Search for the cell housing the specified text and yield its [X, Y] center coordinate. 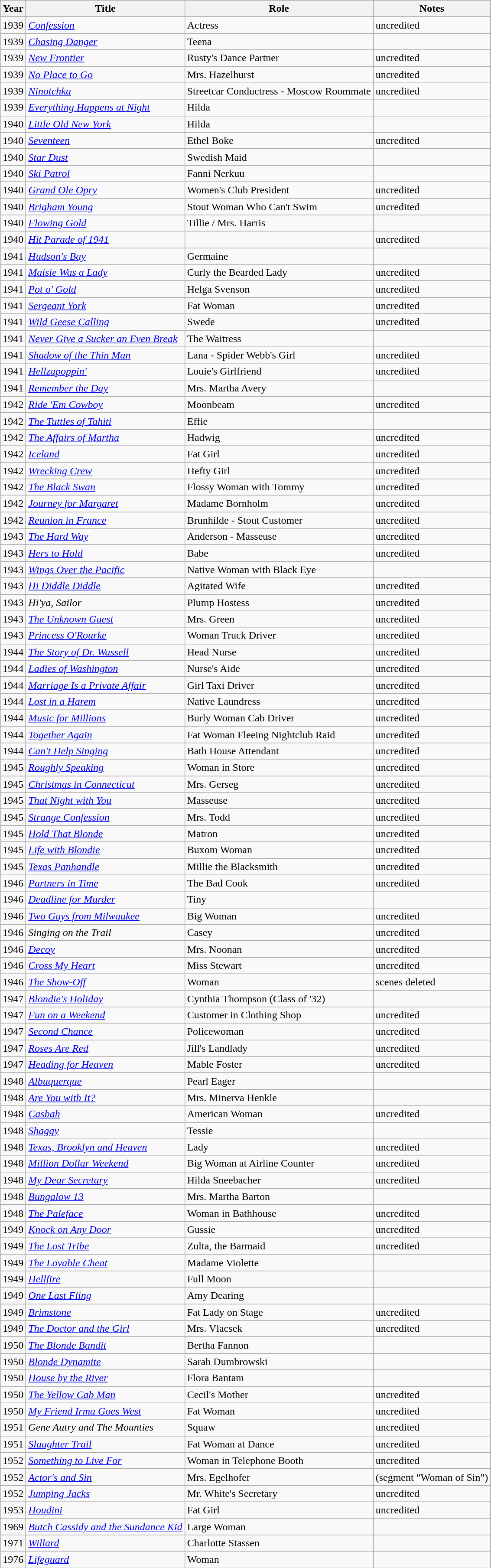
Ski Patrol [105, 173]
Albuquerque [105, 1081]
Partners in Time [105, 883]
Wrecking Crew [105, 470]
One Last Fling [105, 1296]
Agitated Wife [279, 586]
Marriage Is a Private Affair [105, 685]
New Frontier [105, 58]
Second Chance [105, 1032]
Woman in Telephone Booth [279, 1460]
Wild Geese Calling [105, 322]
Hold That Blonde [105, 834]
Bertha Fannon [279, 1345]
Hi Diddle Diddle [105, 586]
Native Woman with Black Eye [279, 570]
Willard [105, 1543]
Title [105, 9]
Slaughter Trail [105, 1444]
Lady [279, 1147]
The Hard Way [105, 537]
Plump Hostess [279, 603]
Casey [279, 932]
Christmas in Connecticut [105, 784]
Curly the Bearded Lady [279, 273]
The Story of Dr. Wassell [105, 652]
Moonbeam [279, 404]
Rusty's Dance Partner [279, 58]
Burly Woman Cab Driver [279, 718]
Mrs. Gerseg [279, 784]
Woman in Bathhouse [279, 1213]
Mr. White's Secretary [279, 1493]
Woman Truck Driver [279, 636]
Iceland [105, 454]
Mrs. Martha Barton [279, 1196]
Jumping Jacks [105, 1493]
American Woman [279, 1114]
Charlotte Stassen [279, 1543]
Reunion in France [105, 520]
Native Laundress [279, 701]
Ladies of Washington [105, 668]
Head Nurse [279, 652]
Shaggy [105, 1131]
Remember the Day [105, 388]
1953 [13, 1510]
Singing on the Trail [105, 932]
Everything Happens at Night [105, 108]
Mrs. Minerva Henkle [279, 1098]
Big Woman at Airline Counter [279, 1164]
The Blonde Bandit [105, 1345]
Matron [279, 834]
Year [13, 9]
The Paleface [105, 1213]
Mrs. Vlacsek [279, 1329]
The Waitress [279, 339]
Seventeen [105, 140]
Ninotchka [105, 91]
Anderson - Masseuse [279, 537]
Together Again [105, 735]
Million Dollar Weekend [105, 1164]
No Place to Go [105, 75]
Gussie [279, 1229]
Lana - Spider Webb's Girl [279, 355]
Amy Dearing [279, 1296]
Fat Lady on Stage [279, 1312]
Roughly Speaking [105, 768]
Little Old New York [105, 124]
Texas, Brooklyn and Heaven [105, 1147]
Princess O'Rourke [105, 636]
Girl Taxi Driver [279, 685]
Tillie / Mrs. Harris [279, 223]
Squaw [279, 1428]
Millie the Blacksmith [279, 867]
Butch Cassidy and the Sundance Kid [105, 1526]
The Unknown Guest [105, 619]
Full Moon [279, 1279]
Flossy Woman with Tommy [279, 487]
Pot o' Gold [105, 289]
Hefty Girl [279, 470]
Journey for Margaret [105, 504]
Mrs. Green [279, 619]
Mrs. Egelhofer [279, 1477]
Something to Live For [105, 1460]
The Black Swan [105, 487]
1976 [13, 1560]
Blondie's Holiday [105, 998]
Hi'ya, Sailor [105, 603]
Maisie Was a Lady [105, 273]
Role [279, 9]
Swedish Maid [279, 157]
Babe [279, 553]
Tessie [279, 1131]
Houdini [105, 1510]
Hers to Hold [105, 553]
Brimstone [105, 1312]
The Bad Cook [279, 883]
Mrs. Hazelhurst [279, 75]
Heading for Heaven [105, 1065]
Hudson's Bay [105, 256]
Can't Help Singing [105, 751]
Jill's Landlady [279, 1048]
Germaine [279, 256]
Life with Blondie [105, 850]
Teena [279, 42]
That Night with You [105, 801]
Decoy [105, 949]
Streetcar Conductress - Moscow Roommate [279, 91]
Masseuse [279, 801]
Never Give a Sucker an Even Break [105, 339]
Strange Confession [105, 817]
The Tuttles of Tahiti [105, 421]
1971 [13, 1543]
Shadow of the Thin Man [105, 355]
Louie's Girlfriend [279, 372]
Hilda Sneebacher [279, 1180]
Hellfire [105, 1279]
scenes deleted [432, 982]
Fun on a Weekend [105, 1015]
Notes [432, 9]
Ride 'Em Cowboy [105, 404]
Knock on Any Door [105, 1229]
Sergeant York [105, 306]
Madame Bornholm [279, 504]
Flora Bantam [279, 1378]
Texas Panhandle [105, 867]
Fat Woman at Dance [279, 1444]
Tiny [279, 900]
Mrs. Noonan [279, 949]
The Lost Tribe [105, 1246]
The Show-Off [105, 982]
Bungalow 13 [105, 1196]
Mable Foster [279, 1065]
Star Dust [105, 157]
Cross My Heart [105, 965]
Effie [279, 421]
Stout Woman Who Can't Swim [279, 207]
My Friend Irma Goes West [105, 1411]
Actress [279, 25]
Buxom Woman [279, 850]
Lost in a Harem [105, 701]
The Yellow Cab Man [105, 1395]
Are You with It? [105, 1098]
Pearl Eager [279, 1081]
Women's Club President [279, 190]
Roses Are Red [105, 1048]
Sarah Dumbrowski [279, 1362]
Cynthia Thompson (Class of '32) [279, 998]
Policewoman [279, 1032]
The Affairs of Martha [105, 437]
Mrs. Martha Avery [279, 388]
Deadline for Murder [105, 900]
Two Guys from Milwaukee [105, 916]
(segment "Woman of Sin") [432, 1477]
The Doctor and the Girl [105, 1329]
Hit Parade of 1941 [105, 240]
Fat Woman Fleeing Nightclub Raid [279, 735]
Big Woman [279, 916]
Bath House Attendant [279, 751]
Hellzapoppin' [105, 372]
Music for Millions [105, 718]
The Lovable Cheat [105, 1263]
Zulta, the Barmaid [279, 1246]
Helga Svenson [279, 289]
Mrs. Todd [279, 817]
Woman in Store [279, 768]
Wings Over the Pacific [105, 570]
Lifeguard [105, 1560]
Casbah [105, 1114]
Flowing Gold [105, 223]
Brigham Young [105, 207]
Blonde Dynamite [105, 1362]
My Dear Secretary [105, 1180]
Gene Autry and The Mounties [105, 1428]
Grand Ole Opry [105, 190]
Nurse's Aide [279, 668]
Chasing Danger [105, 42]
Brunhilde - Stout Customer [279, 520]
Actor's and Sin [105, 1477]
Fanni Nerkuu [279, 173]
Large Woman [279, 1526]
House by the River [105, 1378]
Confession [105, 25]
1969 [13, 1526]
Swede [279, 322]
Cecil's Mother [279, 1395]
Madame Violette [279, 1263]
Miss Stewart [279, 965]
Customer in Clothing Shop [279, 1015]
Hadwig [279, 437]
Ethel Boke [279, 140]
